Extract the (x, y) coordinate from the center of the cell holding the provided text.  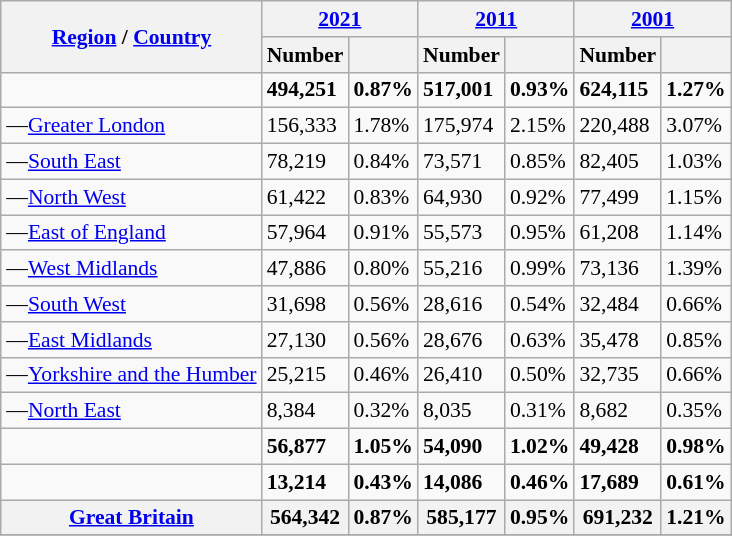
—North West (131, 197)
54,090 (462, 446)
1.78% (382, 126)
1.03% (696, 161)
220,488 (618, 126)
—West Midlands (131, 268)
—South East (131, 161)
61,422 (306, 197)
0.61% (696, 482)
0.32% (382, 411)
64,930 (462, 197)
8,384 (306, 411)
—East of England (131, 232)
8,035 (462, 411)
35,478 (618, 339)
—Yorkshire and the Humber (131, 375)
8,682 (618, 411)
31,698 (306, 304)
0.35% (696, 411)
32,735 (618, 375)
—North East (131, 411)
0.93% (540, 90)
564,342 (306, 518)
585,177 (462, 518)
0.43% (382, 482)
2021 (340, 19)
57,964 (306, 232)
77,499 (618, 197)
Region / Country (131, 36)
2011 (496, 19)
17,689 (618, 482)
49,428 (618, 446)
0.98% (696, 446)
0.50% (540, 375)
0.80% (382, 268)
0.83% (382, 197)
1.14% (696, 232)
73,571 (462, 161)
624,115 (618, 90)
0.54% (540, 304)
1.39% (696, 268)
—East Midlands (131, 339)
2.15% (540, 126)
61,208 (618, 232)
55,216 (462, 268)
0.31% (540, 411)
78,219 (306, 161)
73,136 (618, 268)
1.05% (382, 446)
0.63% (540, 339)
175,974 (462, 126)
55,573 (462, 232)
82,405 (618, 161)
25,215 (306, 375)
27,130 (306, 339)
28,616 (462, 304)
691,232 (618, 518)
26,410 (462, 375)
Great Britain (131, 518)
517,001 (462, 90)
1.27% (696, 90)
0.91% (382, 232)
—South West (131, 304)
28,676 (462, 339)
32,484 (618, 304)
3.07% (696, 126)
—Greater London (131, 126)
47,886 (306, 268)
1.02% (540, 446)
56,877 (306, 446)
0.99% (540, 268)
2001 (652, 19)
156,333 (306, 126)
1.21% (696, 518)
494,251 (306, 90)
1.15% (696, 197)
13,214 (306, 482)
0.92% (540, 197)
0.84% (382, 161)
14,086 (462, 482)
